Detect which cell encompasses the target text, then output its (x, y) center coordinate. 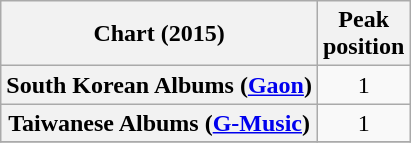
South Korean Albums (Gaon) (160, 85)
Taiwanese Albums (G-Music) (160, 123)
Peakposition (363, 34)
Chart (2015) (160, 34)
